Output the (x, y) coordinate of the center of the cell containing the given text.  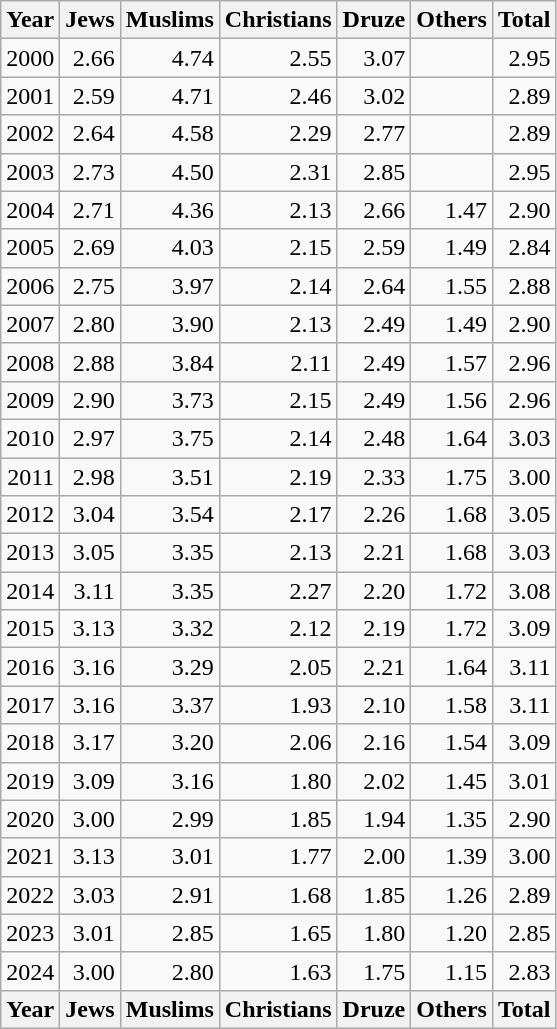
2.77 (374, 134)
2023 (30, 933)
4.58 (170, 134)
2009 (30, 400)
2.05 (278, 667)
2.83 (524, 971)
2.31 (278, 172)
2017 (30, 705)
2008 (30, 362)
2.29 (278, 134)
4.36 (170, 210)
4.50 (170, 172)
2.12 (278, 629)
2014 (30, 591)
1.47 (452, 210)
2.46 (278, 96)
2.97 (90, 438)
2.20 (374, 591)
1.20 (452, 933)
1.45 (452, 781)
1.26 (452, 895)
1.39 (452, 857)
2000 (30, 58)
2019 (30, 781)
2020 (30, 819)
2024 (30, 971)
2.02 (374, 781)
2016 (30, 667)
2.69 (90, 248)
2015 (30, 629)
3.08 (524, 591)
3.90 (170, 324)
1.63 (278, 971)
2004 (30, 210)
3.51 (170, 477)
1.94 (374, 819)
1.57 (452, 362)
2.06 (278, 743)
2001 (30, 96)
3.84 (170, 362)
3.02 (374, 96)
3.32 (170, 629)
1.58 (452, 705)
3.04 (90, 515)
1.77 (278, 857)
3.97 (170, 286)
2013 (30, 553)
2.26 (374, 515)
1.15 (452, 971)
2003 (30, 172)
2.16 (374, 743)
1.56 (452, 400)
2.33 (374, 477)
2.00 (374, 857)
2.55 (278, 58)
3.29 (170, 667)
3.54 (170, 515)
2018 (30, 743)
3.20 (170, 743)
2012 (30, 515)
3.73 (170, 400)
2.84 (524, 248)
2011 (30, 477)
1.55 (452, 286)
2.48 (374, 438)
2007 (30, 324)
2.10 (374, 705)
2002 (30, 134)
1.93 (278, 705)
2.91 (170, 895)
2.27 (278, 591)
2006 (30, 286)
3.17 (90, 743)
2.75 (90, 286)
2.73 (90, 172)
1.35 (452, 819)
1.54 (452, 743)
2.71 (90, 210)
3.75 (170, 438)
2.99 (170, 819)
2021 (30, 857)
4.03 (170, 248)
2005 (30, 248)
2.98 (90, 477)
3.07 (374, 58)
2010 (30, 438)
2022 (30, 895)
4.71 (170, 96)
1.65 (278, 933)
2.17 (278, 515)
4.74 (170, 58)
2.11 (278, 362)
3.37 (170, 705)
